Identify which cell holds the provided text, then report its [x, y] central coordinate. 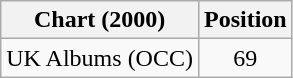
UK Albums (OCC) [100, 58]
Chart (2000) [100, 20]
Position [245, 20]
69 [245, 58]
